Search for the cell housing the specified text and yield its [X, Y] center coordinate. 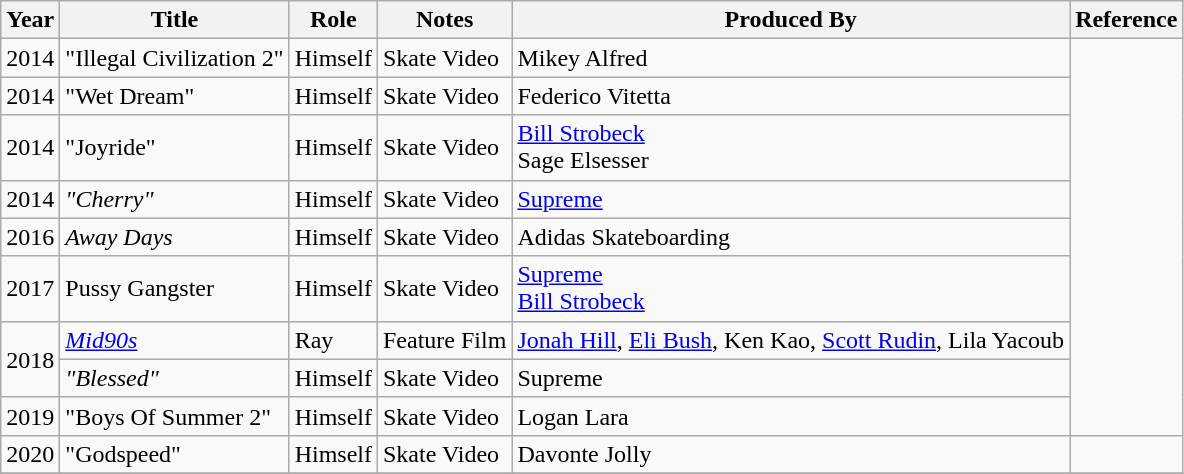
"Wet Dream" [174, 96]
"Boys Of Summer 2" [174, 416]
Produced By [791, 20]
2019 [30, 416]
Jonah Hill, Eli Bush, Ken Kao, Scott Rudin, Lila Yacoub [791, 340]
2018 [30, 359]
"Blessed" [174, 378]
Title [174, 20]
Adidas Skateboarding [791, 237]
Away Days [174, 237]
Notes [444, 20]
Year [30, 20]
"Joyride" [174, 148]
"Godspeed" [174, 454]
Bill StrobeckSage Elsesser [791, 148]
"Cherry" [174, 199]
"Illegal Civilization 2" [174, 58]
Logan Lara [791, 416]
Mikey Alfred [791, 58]
Mid90s [174, 340]
Feature Film [444, 340]
2017 [30, 288]
Role [333, 20]
Davonte Jolly [791, 454]
Pussy Gangster [174, 288]
Federico Vitetta [791, 96]
2020 [30, 454]
Ray [333, 340]
Reference [1126, 20]
2016 [30, 237]
SupremeBill Strobeck [791, 288]
